Output the (x, y) coordinate of the center of the cell containing the given text.  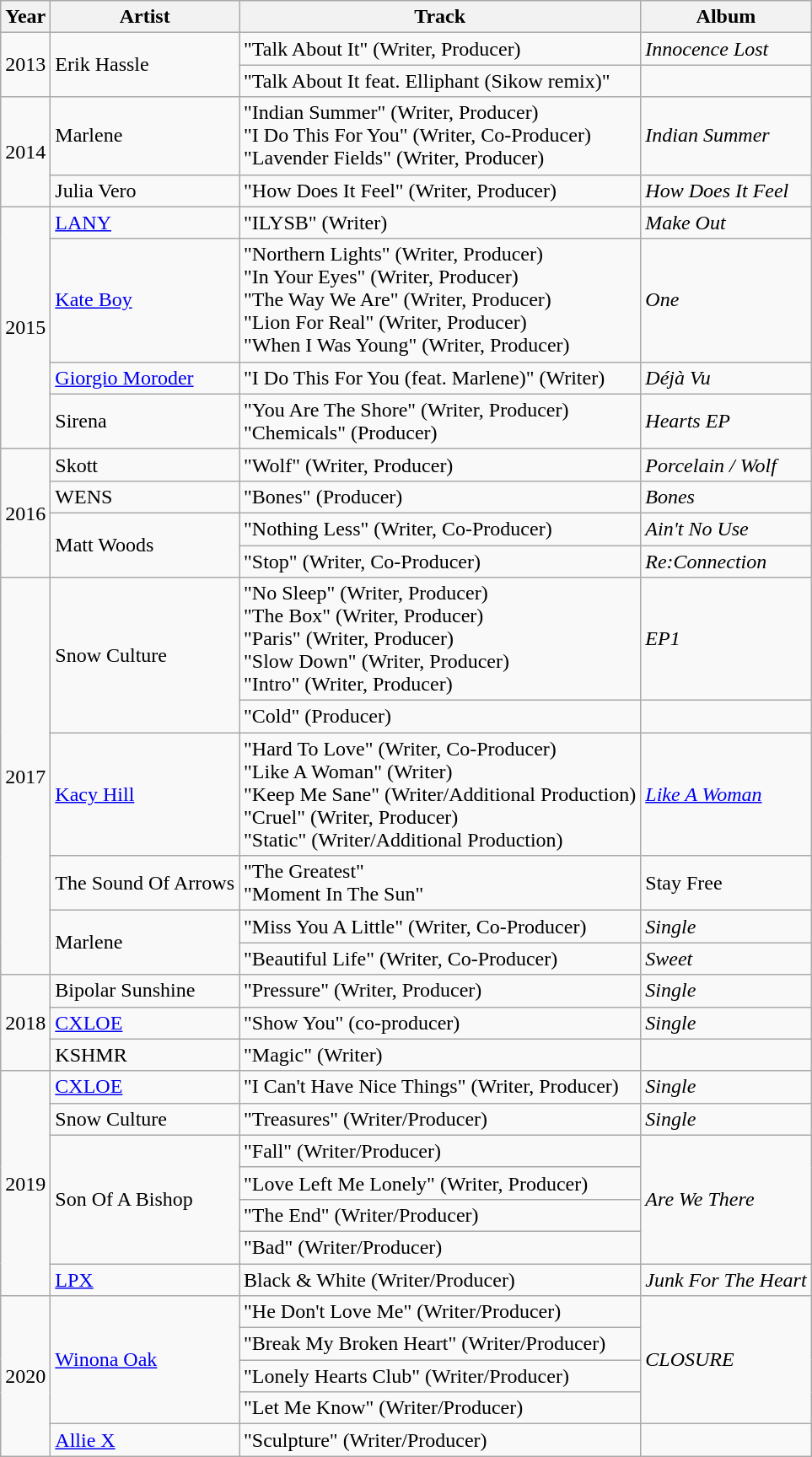
Julia Vero (145, 191)
"Treasures" (Writer/Producer) (440, 1119)
Bipolar Sunshine (145, 991)
"Wolf" (Writer, Producer) (440, 465)
WENS (145, 497)
"The Greatest""Moment In The Sun" (440, 884)
Déjà Vu (726, 378)
2016 (25, 513)
"Stop" (Writer, Co-Producer) (440, 561)
2019 (25, 1183)
Sirena (145, 422)
"He Don't Love Me" (Writer/Producer) (440, 1312)
Black & White (Writer/Producer) (440, 1279)
"No Sleep" (Writer, Producer)"The Box" (Writer, Producer)"Paris" (Writer, Producer)"Slow Down" (Writer, Producer)"Intro" (Writer, Producer) (440, 639)
How Does It Feel (726, 191)
"Beautiful Life" (Writer, Co-Producer) (440, 959)
2020 (25, 1376)
"Pressure" (Writer, Producer) (440, 991)
Junk For The Heart (726, 1279)
"Show You" (co-producer) (440, 1023)
"Love Left Me Lonely" (Writer, Producer) (440, 1183)
"ILYSB" (Writer) (440, 223)
Are We There (726, 1199)
Stay Free (726, 884)
The Sound Of Arrows (145, 884)
LPX (145, 1279)
Bones (726, 497)
Sweet (726, 959)
"Miss You A Little" (Writer, Co-Producer) (440, 927)
"Bones" (Producer) (440, 497)
"How Does It Feel" (Writer, Producer) (440, 191)
2014 (25, 152)
Kate Boy (145, 300)
CLOSURE (726, 1360)
"Lonely Hearts Club" (Writer/Producer) (440, 1376)
KSHMR (145, 1055)
2017 (25, 776)
Track (440, 17)
Re:Connection (726, 561)
2015 (25, 327)
"I Do This For You (feat. Marlene)" (Writer) (440, 378)
Matt Woods (145, 545)
"I Can't Have Nice Things" (Writer, Producer) (440, 1087)
Like A Woman (726, 794)
"Nothing Less" (Writer, Co-Producer) (440, 529)
"Talk About It" (Writer, Producer) (440, 49)
"Talk About It feat. Elliphant (Sikow remix)" (440, 81)
Artist (145, 17)
Year (25, 17)
EP1 (726, 639)
2013 (25, 65)
Innocence Lost (726, 49)
LANY (145, 223)
"The End" (Writer/Producer) (440, 1215)
"Magic" (Writer) (440, 1055)
Son Of A Bishop (145, 1199)
"Sculpture" (Writer/Producer) (440, 1440)
Hearts EP (726, 422)
"Let Me Know" (Writer/Producer) (440, 1408)
2018 (25, 1023)
"Fall" (Writer/Producer) (440, 1151)
"Cold" (Producer) (440, 717)
Skott (145, 465)
Erik Hassle (145, 65)
Winona Oak (145, 1360)
Kacy Hill (145, 794)
Porcelain / Wolf (726, 465)
Allie X (145, 1440)
Indian Summer (726, 136)
Album (726, 17)
Ain't No Use (726, 529)
Giorgio Moroder (145, 378)
"You Are The Shore" (Writer, Producer)"Chemicals" (Producer) (440, 422)
"Bad" (Writer/Producer) (440, 1247)
"Break My Broken Heart" (Writer/Producer) (440, 1344)
Make Out (726, 223)
One (726, 300)
"Indian Summer" (Writer, Producer)"I Do This For You" (Writer, Co-Producer)"Lavender Fields" (Writer, Producer) (440, 136)
